Return (X, Y) of the center of cell containing provided text 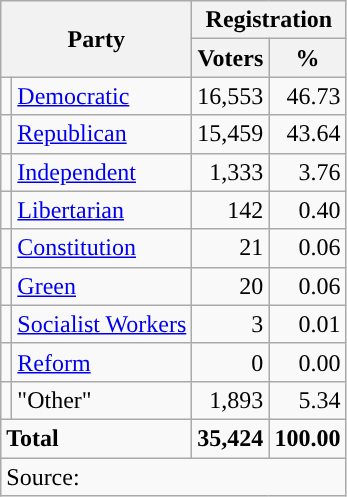
21 (230, 248)
0 (230, 362)
46.73 (308, 96)
3 (230, 324)
Socialist Workers (102, 324)
35,424 (230, 438)
0.40 (308, 210)
Party (96, 39)
Registration (269, 20)
% (308, 58)
43.64 (308, 134)
Total (96, 438)
0.00 (308, 362)
Libertarian (102, 210)
Republican (102, 134)
1,333 (230, 172)
16,553 (230, 96)
100.00 (308, 438)
Democratic (102, 96)
5.34 (308, 400)
1,893 (230, 400)
142 (230, 210)
3.76 (308, 172)
Source: (174, 477)
"Other" (102, 400)
Reform (102, 362)
20 (230, 286)
Constitution (102, 248)
0.01 (308, 324)
Independent (102, 172)
Green (102, 286)
15,459 (230, 134)
Voters (230, 58)
